Locate the cell with the specified text and output its [x, y] center coordinate. 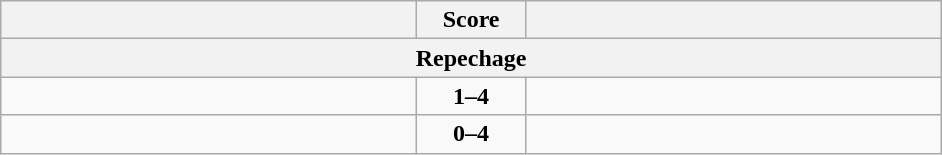
0–4 [472, 134]
1–4 [472, 96]
Score [472, 20]
Repechage [472, 58]
